Provide the [x, y] coordinate of the cell's center where the given text is located.  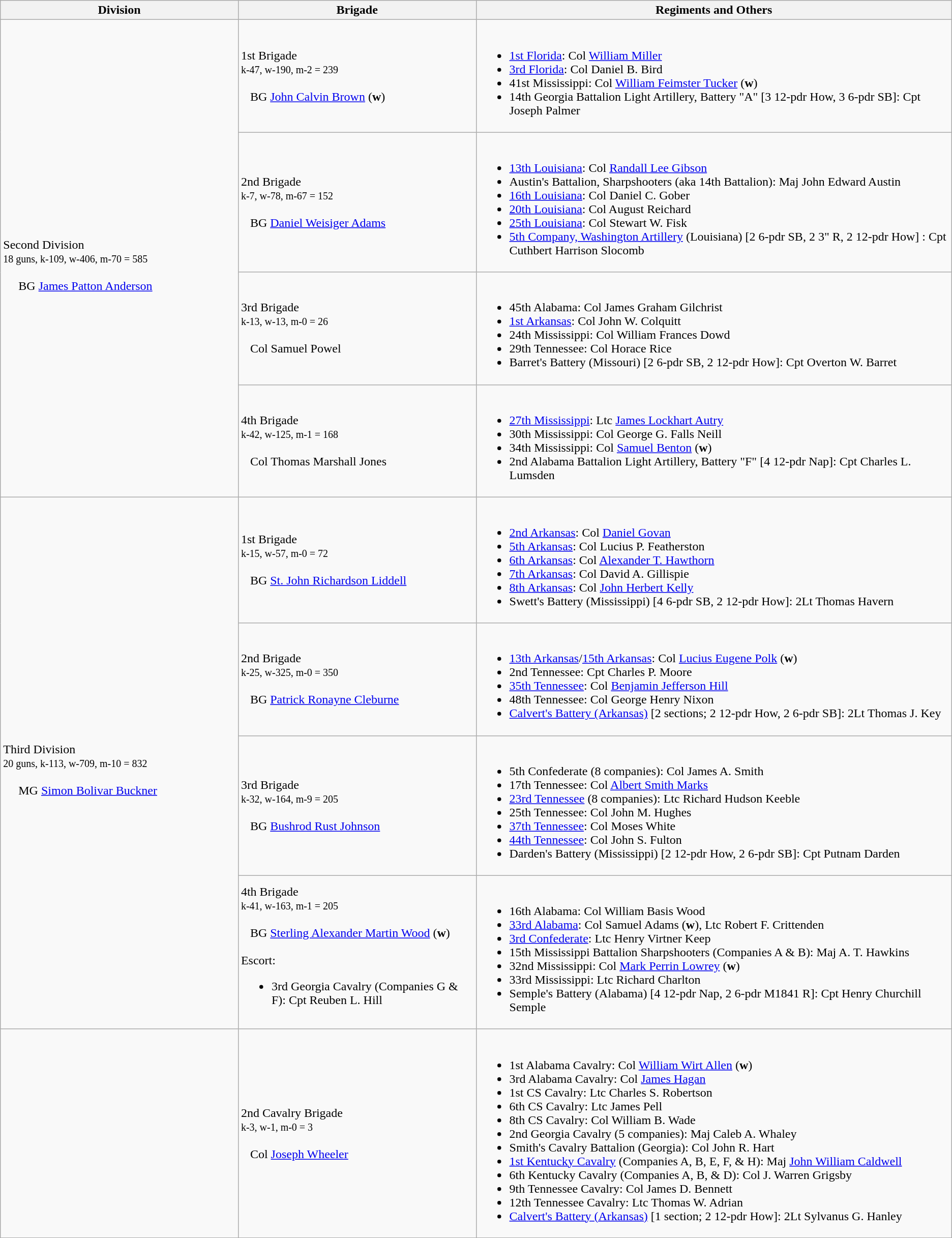
Brigade [357, 10]
3rd Brigadek-13, w-13, m-0 = 26 Col Samuel Powel [357, 329]
Third Division20 guns, k-113, w-709, m-10 = 832 MG Simon Bolivar Buckner [120, 763]
4th Brigadek-42, w-125, m-1 = 168 Col Thomas Marshall Jones [357, 440]
Division [120, 10]
2nd Brigadek-7, w-78, m-67 = 152 BG Daniel Weisiger Adams [357, 202]
4th Brigadek-41, w-163, m-1 = 205 BG Sterling Alexander Martin Wood (w) Escort:3rd Georgia Cavalry (Companies G & F): Cpt Reuben L. Hill [357, 952]
3rd Brigadek-32, w-164, m-9 = 205 BG Bushrod Rust Johnson [357, 806]
Second Division18 guns, k-109, w-406, m-70 = 585 BG James Patton Anderson [120, 258]
2nd Brigadek-25, w-325, m-0 = 350 BG Patrick Ronayne Cleburne [357, 680]
1st Brigadek-47, w-190, m-2 = 239 BG John Calvin Brown (w) [357, 76]
1st Brigadek-15, w-57, m-0 = 72 BG St. John Richardson Liddell [357, 560]
Regiments and Others [714, 10]
2nd Cavalry Brigadek-3, w-1, m-0 = 3 Col Joseph Wheeler [357, 1133]
